Provide the [x, y] coordinate of the cell's center where the given text is located.  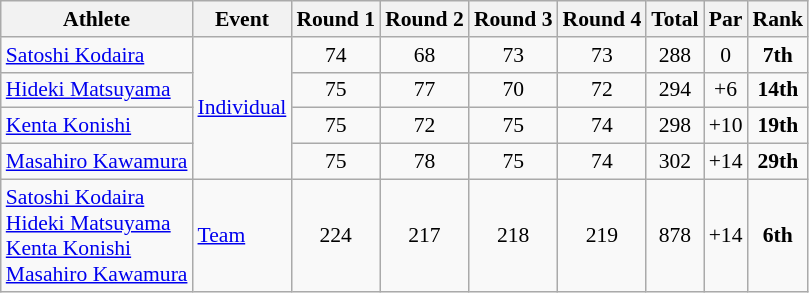
Event [242, 19]
Round 1 [336, 19]
Individual [242, 108]
Team [242, 235]
Athlete [97, 19]
Par [726, 19]
68 [424, 55]
0 [726, 55]
+6 [726, 90]
Round 4 [602, 19]
Round 3 [514, 19]
14th [778, 90]
+10 [726, 126]
878 [674, 235]
Total [674, 19]
217 [424, 235]
Kenta Konishi [97, 126]
288 [674, 55]
Round 2 [424, 19]
7th [778, 55]
302 [674, 162]
70 [514, 90]
294 [674, 90]
Satoshi KodairaHideki MatsuyamaKenta KonishiMasahiro Kawamura [97, 235]
6th [778, 235]
Satoshi Kodaira [97, 55]
19th [778, 126]
219 [602, 235]
Masahiro Kawamura [97, 162]
218 [514, 235]
Rank [778, 19]
224 [336, 235]
77 [424, 90]
78 [424, 162]
Hideki Matsuyama [97, 90]
29th [778, 162]
298 [674, 126]
